Find where the given text appears and provide that cell's center as [X, Y] coordinate. 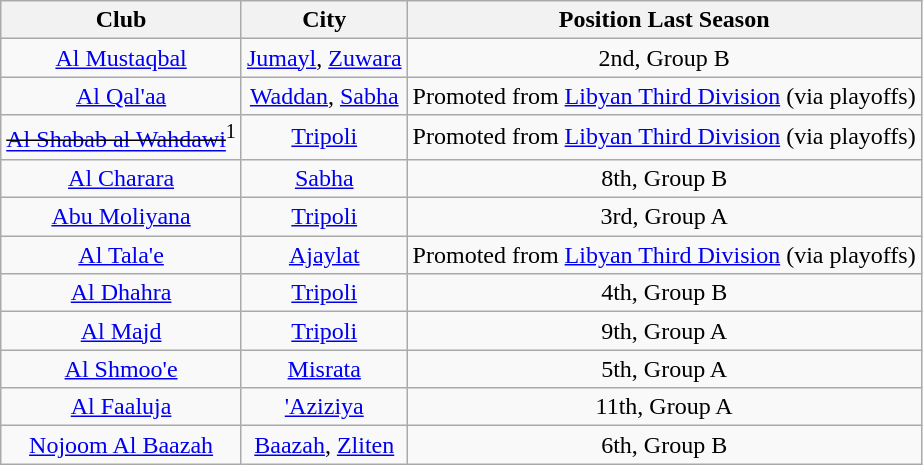
Sabha [324, 178]
Baazah, Zliten [324, 445]
5th, Group A [664, 369]
2nd, Group B [664, 58]
Jumayl, Zuwara [324, 58]
City [324, 20]
9th, Group A [664, 331]
Al Mustaqbal [122, 58]
Club [122, 20]
'Aziziya [324, 407]
Al Dhahra [122, 293]
Abu Moliyana [122, 217]
Position Last Season [664, 20]
8th, Group B [664, 178]
Al Charara [122, 178]
Waddan, Sabha [324, 96]
11th, Group A [664, 407]
3rd, Group A [664, 217]
Al Shmoo'e [122, 369]
Al Faaluja [122, 407]
Al Shabab al Wahdawi1 [122, 138]
6th, Group B [664, 445]
Al Qal'aa [122, 96]
Misrata [324, 369]
Nojoom Al Baazah [122, 445]
Al Tala'e [122, 255]
4th, Group B [664, 293]
Al Majd [122, 331]
Ajaylat [324, 255]
